Provide the (x, y) coordinate of the cell's center where the given text is located.  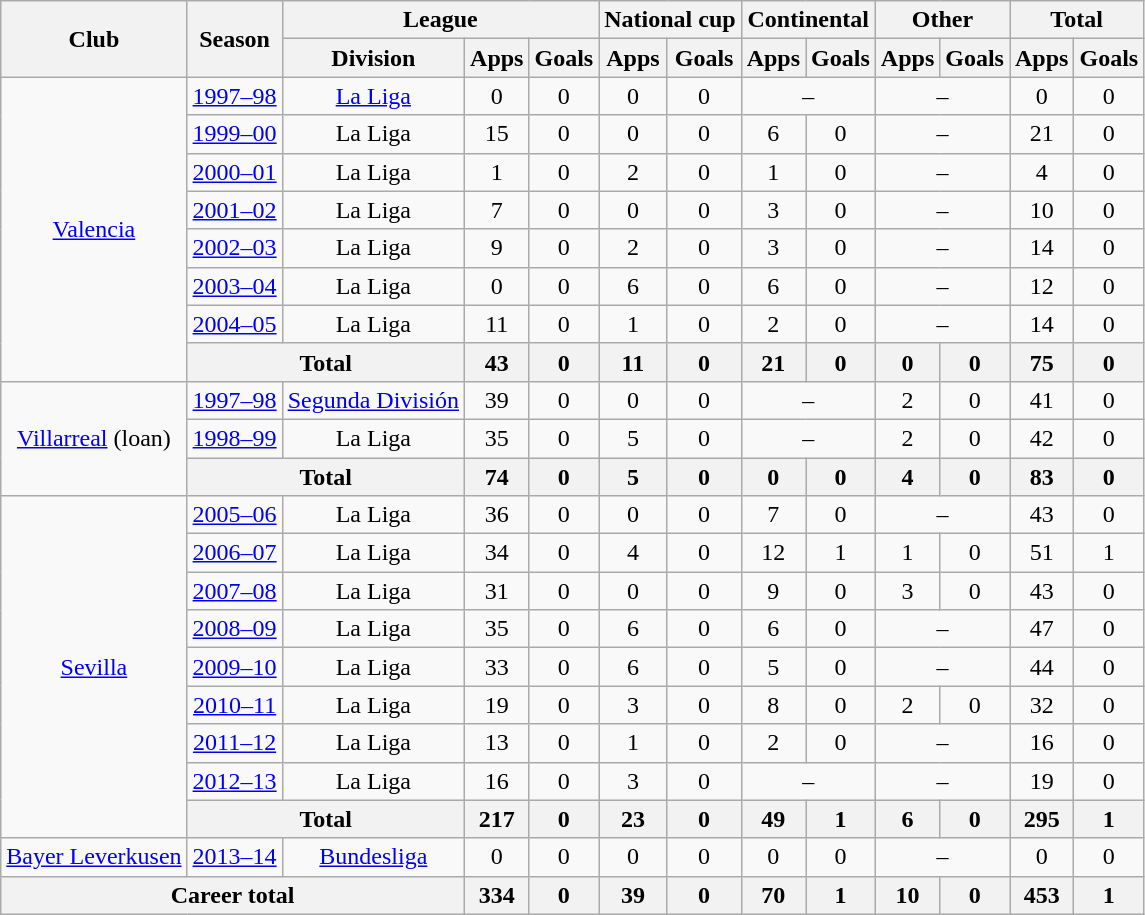
2010–11 (234, 705)
74 (497, 477)
Club (94, 39)
41 (1042, 400)
2012–13 (234, 781)
83 (1042, 477)
2000–01 (234, 172)
217 (497, 819)
Bayer Leverkusen (94, 857)
2007–08 (234, 591)
1999–00 (234, 134)
42 (1042, 438)
Other (942, 20)
15 (497, 134)
70 (773, 895)
1998–99 (234, 438)
League (440, 20)
44 (1042, 667)
Segunda División (373, 400)
Valencia (94, 229)
2008–09 (234, 629)
Division (373, 58)
49 (773, 819)
Continental (808, 20)
13 (497, 743)
36 (497, 515)
31 (497, 591)
34 (497, 553)
Bundesliga (373, 857)
51 (1042, 553)
2006–07 (234, 553)
2009–10 (234, 667)
47 (1042, 629)
23 (633, 819)
Season (234, 39)
2003–04 (234, 286)
32 (1042, 705)
Career total (233, 895)
8 (773, 705)
Villarreal (loan) (94, 438)
33 (497, 667)
Sevilla (94, 668)
2004–05 (234, 324)
334 (497, 895)
453 (1042, 895)
National cup (670, 20)
2001–02 (234, 210)
295 (1042, 819)
2005–06 (234, 515)
2013–14 (234, 857)
2011–12 (234, 743)
2002–03 (234, 248)
75 (1042, 362)
